Scan for the cell matching the given text and deliver its [X, Y] coordinate at center. 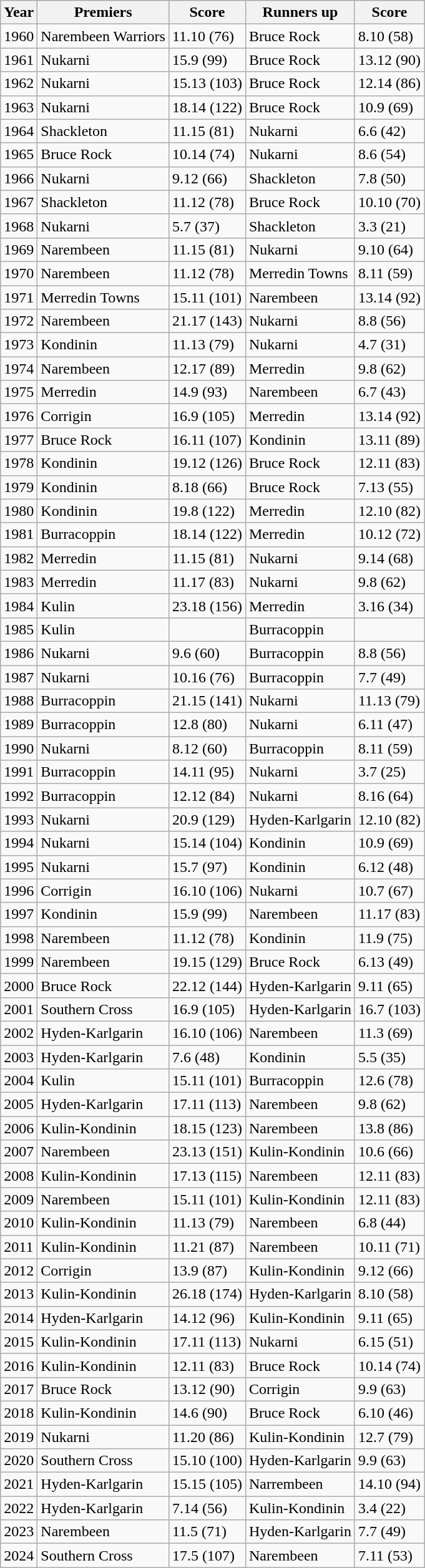
7.11 (53) [389, 1556]
6.11 (47) [389, 725]
6.15 (51) [389, 1342]
6.7 (43) [389, 392]
2019 [19, 1436]
1966 [19, 178]
6.8 (44) [389, 1223]
1995 [19, 867]
11.9 (75) [389, 938]
1992 [19, 796]
1971 [19, 298]
16.11 (107) [207, 440]
23.18 (156) [207, 606]
1983 [19, 582]
12.8 (80) [207, 725]
2001 [19, 1009]
6.13 (49) [389, 962]
7.13 (55) [389, 487]
26.18 (174) [207, 1294]
Narembeen Warriors [104, 36]
2011 [19, 1247]
15.14 (104) [207, 843]
2008 [19, 1176]
2017 [19, 1389]
2014 [19, 1318]
14.9 (93) [207, 392]
1984 [19, 606]
7.8 (50) [389, 178]
2020 [19, 1461]
15.7 (97) [207, 867]
1989 [19, 725]
Runners up [300, 12]
10.16 (76) [207, 677]
9.6 (60) [207, 653]
1961 [19, 60]
15.15 (105) [207, 1484]
1964 [19, 131]
1999 [19, 962]
1980 [19, 511]
1976 [19, 416]
2021 [19, 1484]
1982 [19, 558]
15.13 (103) [207, 84]
7.14 (56) [207, 1508]
2022 [19, 1508]
Premiers [104, 12]
19.15 (129) [207, 962]
1973 [19, 345]
2009 [19, 1199]
1969 [19, 249]
Year [19, 12]
5.5 (35) [389, 1057]
21.17 (143) [207, 321]
12.17 (89) [207, 369]
8.16 (64) [389, 796]
10.11 (71) [389, 1247]
2006 [19, 1128]
21.15 (141) [207, 701]
2012 [19, 1270]
1986 [19, 653]
11.3 (69) [389, 1033]
6.6 (42) [389, 131]
10.6 (66) [389, 1152]
3.3 (21) [389, 226]
20.9 (129) [207, 820]
13.11 (89) [389, 440]
10.10 (70) [389, 202]
2015 [19, 1342]
18.15 (123) [207, 1128]
2024 [19, 1556]
13.8 (86) [389, 1128]
2023 [19, 1532]
4.7 (31) [389, 345]
1960 [19, 36]
2004 [19, 1081]
1991 [19, 772]
8.18 (66) [207, 487]
1988 [19, 701]
5.7 (37) [207, 226]
17.13 (115) [207, 1176]
2016 [19, 1365]
14.12 (96) [207, 1318]
12.7 (79) [389, 1436]
1994 [19, 843]
2002 [19, 1033]
1974 [19, 369]
6.12 (48) [389, 867]
6.10 (46) [389, 1413]
1972 [19, 321]
2005 [19, 1105]
3.7 (25) [389, 772]
12.6 (78) [389, 1081]
17.5 (107) [207, 1556]
2003 [19, 1057]
2018 [19, 1413]
1993 [19, 820]
13.9 (87) [207, 1270]
16.7 (103) [389, 1009]
15.10 (100) [207, 1461]
9.10 (64) [389, 249]
1977 [19, 440]
12.14 (86) [389, 84]
3.4 (22) [389, 1508]
12.12 (84) [207, 796]
3.16 (34) [389, 606]
2007 [19, 1152]
1987 [19, 677]
1997 [19, 914]
2010 [19, 1223]
14.6 (90) [207, 1413]
1990 [19, 748]
11.5 (71) [207, 1532]
1968 [19, 226]
1979 [19, 487]
1981 [19, 535]
14.11 (95) [207, 772]
14.10 (94) [389, 1484]
23.13 (151) [207, 1152]
19.12 (126) [207, 463]
1985 [19, 629]
7.6 (48) [207, 1057]
11.20 (86) [207, 1436]
1967 [19, 202]
1996 [19, 891]
1962 [19, 84]
1998 [19, 938]
1965 [19, 155]
10.12 (72) [389, 535]
Narrembeen [300, 1484]
1978 [19, 463]
1970 [19, 273]
9.14 (68) [389, 558]
22.12 (144) [207, 985]
1975 [19, 392]
8.12 (60) [207, 748]
19.8 (122) [207, 511]
11.21 (87) [207, 1247]
2000 [19, 985]
11.10 (76) [207, 36]
2013 [19, 1294]
10.7 (67) [389, 891]
1963 [19, 107]
8.6 (54) [389, 155]
